Scan for the cell matching the given text and deliver its [X, Y] coordinate at center. 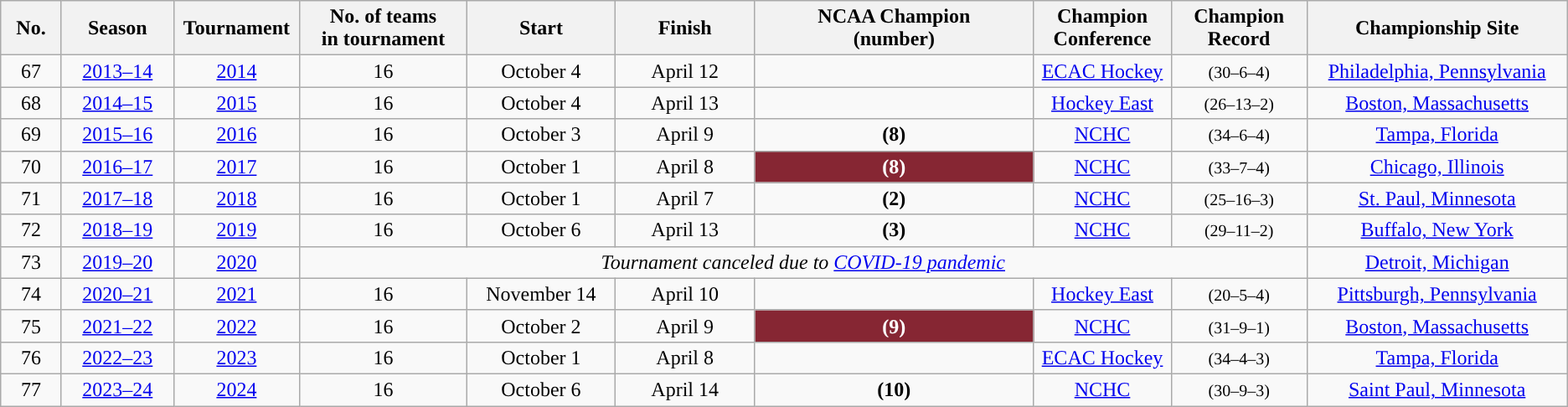
NCAA Champion(number) [895, 28]
76 [32, 358]
Buffalo, New York [1437, 230]
72 [32, 230]
2016–17 [117, 167]
68 [32, 103]
ChampionRecord [1239, 28]
71 [32, 198]
2015 [236, 103]
2019–20 [117, 262]
2020–21 [117, 294]
Chicago, Illinois [1437, 167]
Pittsburgh, Pennsylvania [1437, 294]
2021–22 [117, 326]
(33–7–4) [1239, 167]
Detroit, Michigan [1437, 262]
2014 [236, 71]
Championship Site [1437, 28]
(30–9–3) [1239, 389]
2022 [236, 326]
ChampionConference [1102, 28]
(29–11–2) [1239, 230]
2018–19 [117, 230]
(10) [895, 389]
(2) [895, 198]
2023–24 [117, 389]
(30–6–4) [1239, 71]
2013–14 [117, 71]
(25–16–3) [1239, 198]
October 3 [541, 135]
April 7 [684, 198]
October 2 [541, 326]
No. of teamsin tournament [384, 28]
67 [32, 71]
2021 [236, 294]
2017–18 [117, 198]
Finish [684, 28]
2014–15 [117, 103]
November 14 [541, 294]
2017 [236, 167]
73 [32, 262]
(34–4–3) [1239, 358]
75 [32, 326]
April 14 [684, 389]
2022–23 [117, 358]
2015–16 [117, 135]
April 12 [684, 71]
74 [32, 294]
(31–9–1) [1239, 326]
(26–13–2) [1239, 103]
2019 [236, 230]
Season [117, 28]
St. Paul, Minnesota [1437, 198]
70 [32, 167]
Tournament [236, 28]
Tournament canceled due to COVID-19 pandemic [804, 262]
Saint Paul, Minnesota [1437, 389]
Start [541, 28]
2016 [236, 135]
Philadelphia, Pennsylvania [1437, 71]
2020 [236, 262]
77 [32, 389]
No. [32, 28]
2024 [236, 389]
April 10 [684, 294]
(3) [895, 230]
(9) [895, 326]
(20–5–4) [1239, 294]
2018 [236, 198]
69 [32, 135]
2023 [236, 358]
(34–6–4) [1239, 135]
